For the text-containing cell, return its midpoint in (X, Y) coordinate format. 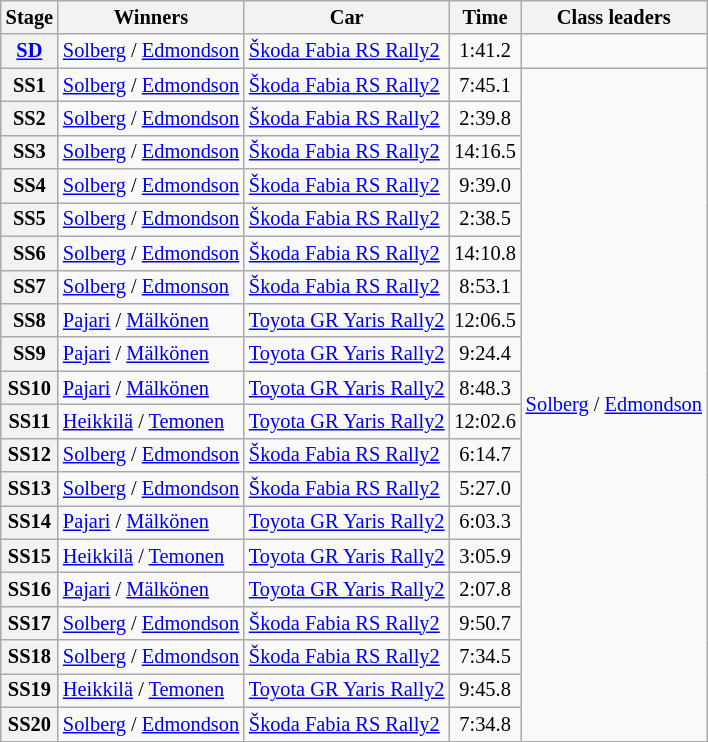
SS19 (30, 690)
7:34.8 (484, 724)
SS7 (30, 287)
SS12 (30, 455)
14:10.8 (484, 253)
9:45.8 (484, 690)
SS13 (30, 489)
7:45.1 (484, 85)
2:39.8 (484, 118)
SS16 (30, 589)
Car (346, 17)
5:27.0 (484, 489)
9:24.4 (484, 354)
SS4 (30, 186)
12:06.5 (484, 320)
SS11 (30, 421)
SS15 (30, 556)
SS14 (30, 522)
SS2 (30, 118)
2:38.5 (484, 219)
SS3 (30, 152)
Class leaders (614, 17)
SS5 (30, 219)
Stage (30, 17)
SS1 (30, 85)
SS18 (30, 657)
Winners (151, 17)
SS9 (30, 354)
6:03.3 (484, 522)
2:07.8 (484, 589)
SS8 (30, 320)
SD (30, 51)
8:53.1 (484, 287)
3:05.9 (484, 556)
9:39.0 (484, 186)
Solberg / Edmonson (151, 287)
14:16.5 (484, 152)
6:14.7 (484, 455)
7:34.5 (484, 657)
9:50.7 (484, 623)
SS20 (30, 724)
Time (484, 17)
SS10 (30, 388)
SS17 (30, 623)
8:48.3 (484, 388)
SS6 (30, 253)
1:41.2 (484, 51)
12:02.6 (484, 421)
